Provide the [x, y] coordinate of the cell's center where the given text is located.  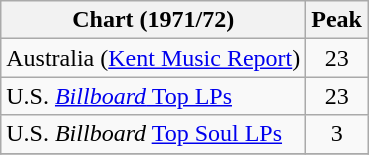
Chart (1971/72) [154, 20]
Australia (Kent Music Report) [154, 58]
U.S. Billboard Top Soul LPs [154, 134]
Peak [337, 20]
U.S. Billboard Top LPs [154, 96]
3 [337, 134]
